Output the [X, Y] coordinate of the center of the cell containing the given text.  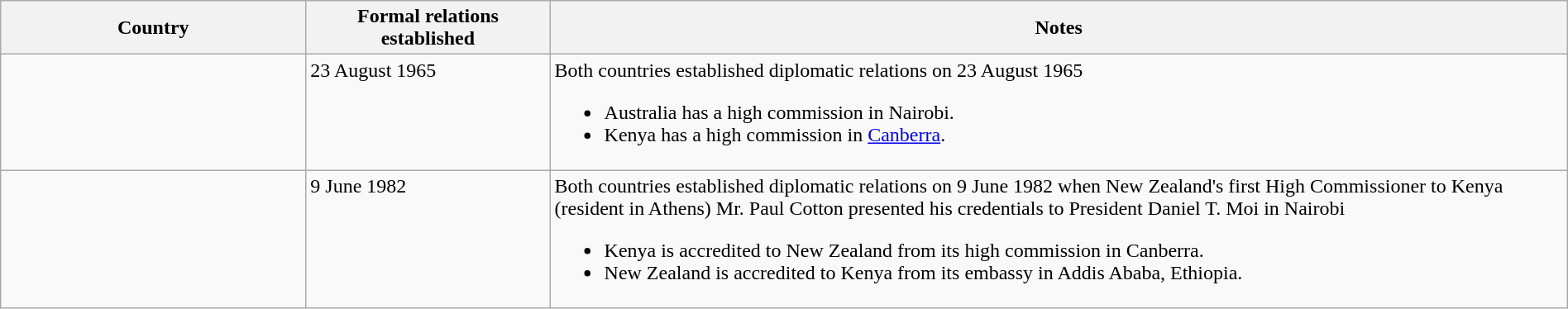
Country [154, 28]
Formal relations established [428, 28]
9 June 1982 [428, 240]
Notes [1059, 28]
23 August 1965 [428, 112]
Both countries established diplomatic relations on 23 August 1965Australia has a high commission in Nairobi.Kenya has a high commission in Canberra. [1059, 112]
